Locate the cell with the specified text and output its [X, Y] center coordinate. 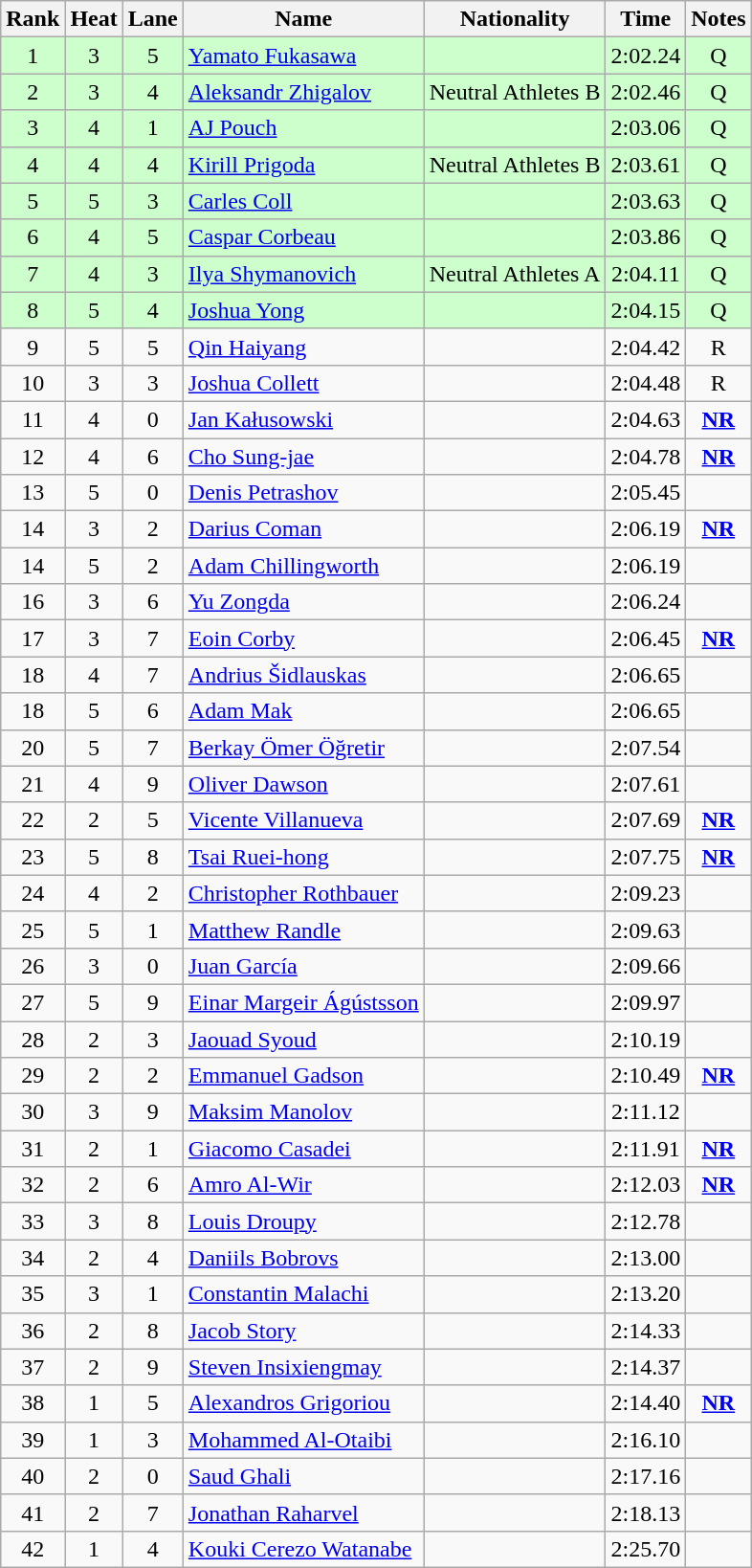
Jaouad Syoud [303, 1039]
Vicente Villanueva [303, 820]
Rank [33, 19]
2:09.23 [646, 893]
Andrius Šidlauskas [303, 675]
35 [33, 1294]
32 [33, 1185]
Denis Petrashov [303, 493]
2:13.00 [646, 1258]
Einar Margeir Ágústsson [303, 1002]
2:09.66 [646, 966]
16 [33, 602]
30 [33, 1112]
2:04.48 [646, 383]
Name [303, 19]
10 [33, 383]
41 [33, 1512]
Jan Kałusowski [303, 419]
Maksim Manolov [303, 1112]
Emmanuel Gadson [303, 1076]
Joshua Yong [303, 310]
Aleksandr Zhigalov [303, 92]
Kouki Cerezo Watanabe [303, 1549]
Notes [719, 19]
36 [33, 1331]
2:12.78 [646, 1221]
2:03.06 [646, 128]
2:02.46 [646, 92]
Berkay Ömer Öğretir [303, 748]
17 [33, 638]
2:13.20 [646, 1294]
12 [33, 457]
AJ Pouch [303, 128]
26 [33, 966]
Adam Mak [303, 711]
Eoin Corby [303, 638]
Joshua Collett [303, 383]
24 [33, 893]
Amro Al-Wir [303, 1185]
38 [33, 1403]
2:14.40 [646, 1403]
33 [33, 1221]
2:07.61 [646, 784]
29 [33, 1076]
Yu Zongda [303, 602]
31 [33, 1149]
2:11.12 [646, 1112]
Jonathan Raharvel [303, 1512]
Tsai Ruei-hong [303, 857]
Louis Droupy [303, 1221]
2:06.24 [646, 602]
2:10.19 [646, 1039]
2:14.37 [646, 1367]
2:02.24 [646, 56]
Caspar Corbeau [303, 237]
20 [33, 748]
2:12.03 [646, 1185]
2:17.16 [646, 1476]
2:07.54 [646, 748]
2:16.10 [646, 1440]
Matthew Randle [303, 930]
25 [33, 930]
2:14.33 [646, 1331]
Kirill Prigoda [303, 165]
13 [33, 493]
2:04.11 [646, 274]
Saud Ghali [303, 1476]
2:10.49 [646, 1076]
2:06.45 [646, 638]
2:05.45 [646, 493]
2:04.78 [646, 457]
28 [33, 1039]
2:25.70 [646, 1549]
Giacomo Casadei [303, 1149]
42 [33, 1549]
Cho Sung-jae [303, 457]
Constantin Malachi [303, 1294]
Daniils Bobrovs [303, 1258]
Steven Insixiengmay [303, 1367]
2:07.69 [646, 820]
Yamato Fukasawa [303, 56]
2:11.91 [646, 1149]
Jacob Story [303, 1331]
2:18.13 [646, 1512]
Neutral Athletes A [515, 274]
22 [33, 820]
Mohammed Al-Otaibi [303, 1440]
2:04.63 [646, 419]
Christopher Rothbauer [303, 893]
2:07.75 [646, 857]
2:04.42 [646, 347]
23 [33, 857]
Lane [153, 19]
2:09.63 [646, 930]
Darius Coman [303, 529]
11 [33, 419]
Oliver Dawson [303, 784]
39 [33, 1440]
Carles Coll [303, 201]
Juan García [303, 966]
2:03.86 [646, 237]
27 [33, 1002]
40 [33, 1476]
Heat [94, 19]
2:09.97 [646, 1002]
2:03.61 [646, 165]
Nationality [515, 19]
Alexandros Grigoriou [303, 1403]
21 [33, 784]
Adam Chillingworth [303, 566]
Qin Haiyang [303, 347]
2:04.15 [646, 310]
34 [33, 1258]
2:03.63 [646, 201]
Time [646, 19]
Ilya Shymanovich [303, 274]
37 [33, 1367]
